For the text-containing cell, return its midpoint in (X, Y) coordinate format. 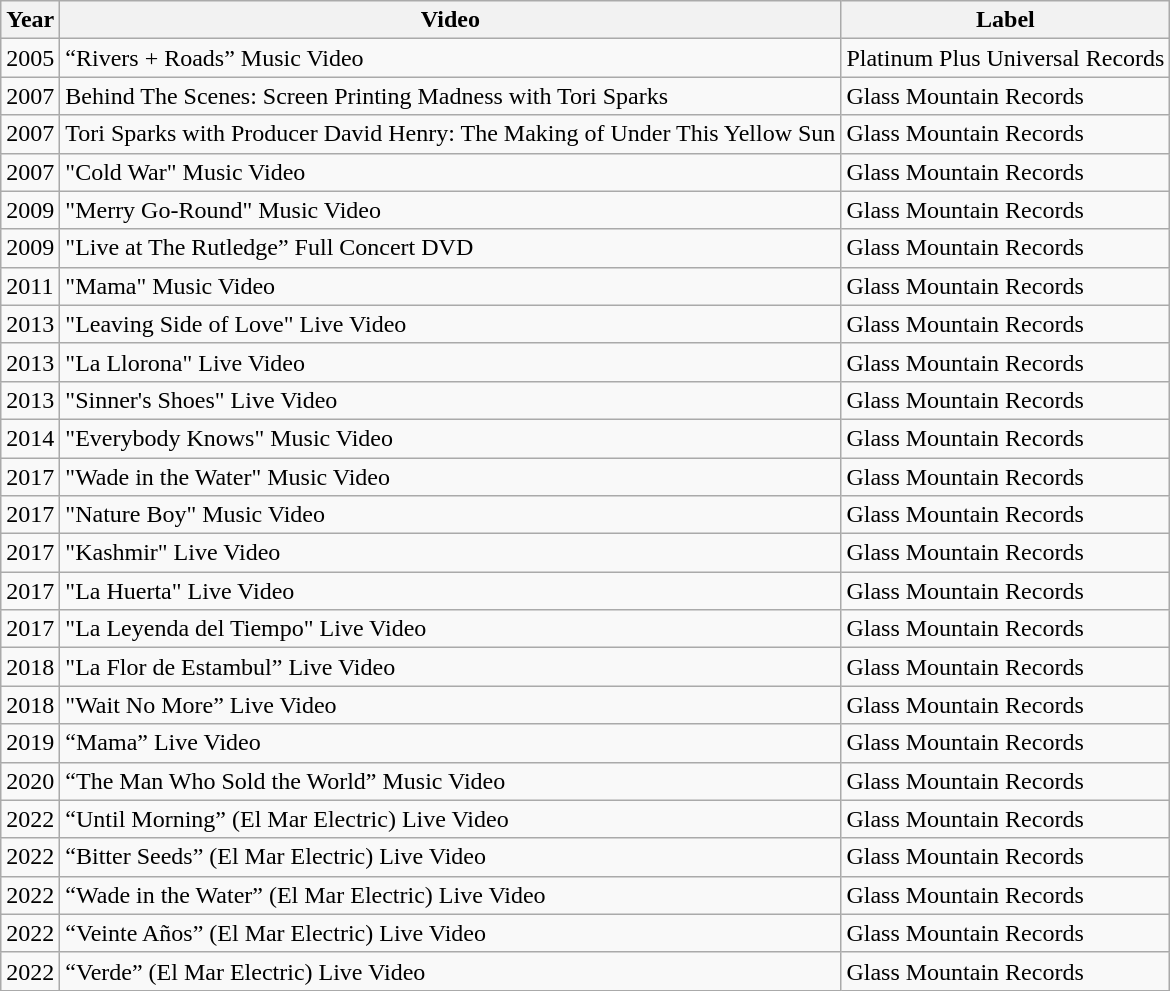
"La Llorona" Live Video (450, 362)
"Wade in the Water" Music Video (450, 477)
2011 (30, 286)
"La Huerta" Live Video (450, 591)
2005 (30, 58)
“The Man Who Sold the World” Music Video (450, 781)
"La Leyenda del Tiempo" Live Video (450, 629)
“Mama” Live Video (450, 743)
"Cold War" Music Video (450, 172)
"Nature Boy" Music Video (450, 515)
“Wade in the Water” (El Mar Electric) Live Video (450, 895)
"Wait No More” Live Video (450, 705)
Tori Sparks with Producer David Henry: The Making of Under This Yellow Sun (450, 134)
"Sinner's Shoes" Live Video (450, 400)
“Bitter Seeds” (El Mar Electric) Live Video (450, 857)
"Leaving Side of Love" Live Video (450, 324)
“Rivers + Roads” Music Video (450, 58)
"Merry Go-Round" Music Video (450, 210)
Label (1006, 20)
2014 (30, 438)
"Mama" Music Video (450, 286)
2019 (30, 743)
"Live at The Rutledge” Full Concert DVD (450, 248)
Platinum Plus Universal Records (1006, 58)
Video (450, 20)
“Veinte Años” (El Mar Electric) Live Video (450, 933)
“Verde” (El Mar Electric) Live Video (450, 971)
"Kashmir" Live Video (450, 553)
Behind The Scenes: Screen Printing Madness with Tori Sparks (450, 96)
“Until Morning” (El Mar Electric) Live Video (450, 819)
"La Flor de Estambul” Live Video (450, 667)
"Everybody Knows" Music Video (450, 438)
2020 (30, 781)
Year (30, 20)
